From the cell containing the given text, extract its center point as (X, Y) coordinate. 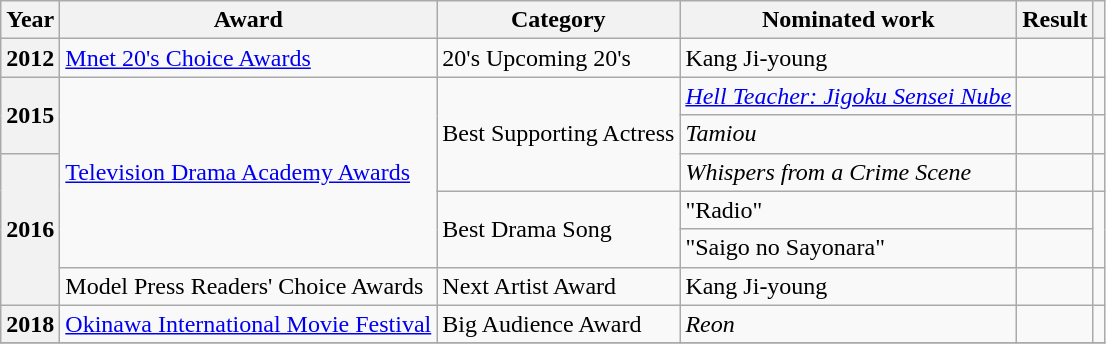
Nominated work (848, 20)
20's Upcoming 20's (558, 58)
2012 (30, 58)
Hell Teacher: Jigoku Sensei Nube (848, 96)
Whispers from a Crime Scene (848, 172)
Award (248, 20)
Reon (848, 324)
2016 (30, 229)
Mnet 20's Choice Awards (248, 58)
Best Drama Song (558, 229)
Tamiou (848, 134)
Result (1055, 20)
"Saigo no Sayonara" (848, 248)
Television Drama Academy Awards (248, 172)
Category (558, 20)
Best Supporting Actress (558, 134)
Okinawa International Movie Festival (248, 324)
Big Audience Award (558, 324)
"Radio" (848, 210)
Next Artist Award (558, 286)
Year (30, 20)
2018 (30, 324)
Model Press Readers' Choice Awards (248, 286)
2015 (30, 115)
